Provide the [X, Y] coordinate of the cell's center where the given text is located.  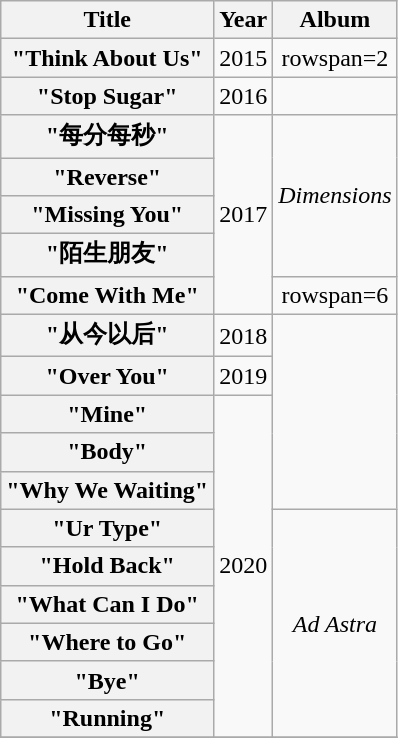
2019 [244, 376]
"Where to Go" [108, 642]
2017 [244, 214]
2018 [244, 336]
"Why We Waiting" [108, 490]
2020 [244, 566]
rowspan=6 [335, 295]
"Stop Sugar" [108, 96]
"Hold Back" [108, 566]
Title [108, 20]
"Running" [108, 718]
"从今以后" [108, 336]
"Ur Type" [108, 528]
"Bye" [108, 680]
Ad Astra [335, 623]
"Body" [108, 452]
2016 [244, 96]
"每分每秒" [108, 136]
Year [244, 20]
"Mine" [108, 414]
"Missing You" [108, 215]
2015 [244, 58]
"Come With Me" [108, 295]
"Reverse" [108, 177]
"What Can I Do" [108, 604]
"Think About Us" [108, 58]
"陌生朋友" [108, 256]
rowspan=2 [335, 58]
"Over You" [108, 376]
Album [335, 20]
Dimensions [335, 196]
